Extract the [X, Y] coordinate from the center of the cell holding the provided text.  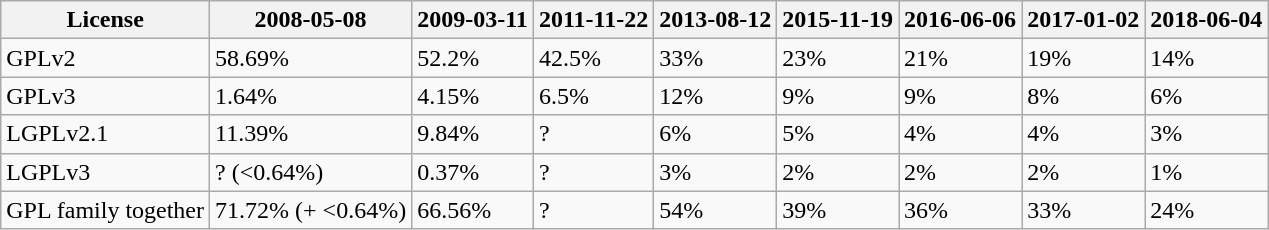
12% [716, 96]
6.5% [593, 96]
21% [960, 58]
? (<0.64%) [311, 172]
2008-05-08 [311, 20]
52.2% [473, 58]
2015-11-19 [838, 20]
24% [1206, 210]
23% [838, 58]
19% [1084, 58]
66.56% [473, 210]
License [106, 20]
LGPLv2.1 [106, 134]
8% [1084, 96]
1.64% [311, 96]
5% [838, 134]
2017-01-02 [1084, 20]
0.37% [473, 172]
11.39% [311, 134]
LGPLv3 [106, 172]
2016-06-06 [960, 20]
2009-03-11 [473, 20]
58.69% [311, 58]
14% [1206, 58]
71.72% (+ <0.64%) [311, 210]
GPL family together [106, 210]
2011-11-22 [593, 20]
2013-08-12 [716, 20]
2018-06-04 [1206, 20]
39% [838, 210]
54% [716, 210]
1% [1206, 172]
9.84% [473, 134]
42.5% [593, 58]
GPLv2 [106, 58]
GPLv3 [106, 96]
36% [960, 210]
4.15% [473, 96]
